Pinpoint the cell where the given text exists, returning its [x, y] midpoint coordinate. 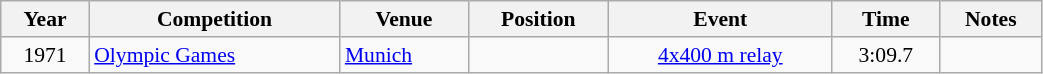
Time [886, 19]
4x400 m relay [720, 55]
Year [45, 19]
Event [720, 19]
Position [538, 19]
Notes [991, 19]
Competition [214, 19]
1971 [45, 55]
Munich [404, 55]
Venue [404, 19]
Olympic Games [214, 55]
3:09.7 [886, 55]
